Identify which cell holds the provided text, then report its (x, y) central coordinate. 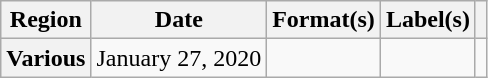
Date (179, 20)
Region (46, 20)
January 27, 2020 (179, 58)
Format(s) (324, 20)
Various (46, 58)
Label(s) (428, 20)
